Detect which cell encompasses the target text, then output its (X, Y) center coordinate. 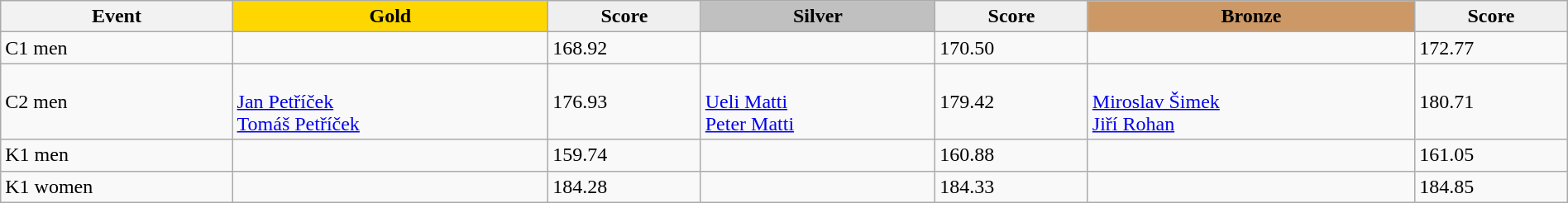
184.85 (1492, 186)
160.88 (1012, 155)
Jan PetříčekTomáš Petříček (390, 101)
Event (117, 17)
184.33 (1012, 186)
172.77 (1492, 48)
180.71 (1492, 101)
K1 men (117, 155)
168.92 (625, 48)
Gold (390, 17)
C1 men (117, 48)
179.42 (1012, 101)
K1 women (117, 186)
161.05 (1492, 155)
Silver (818, 17)
Miroslav ŠimekJiří Rohan (1250, 101)
Ueli MattiPeter Matti (818, 101)
170.50 (1012, 48)
159.74 (625, 155)
176.93 (625, 101)
C2 men (117, 101)
Bronze (1250, 17)
184.28 (625, 186)
